Capture the cell that displays the provided text and extract its (X, Y) central coordinate. 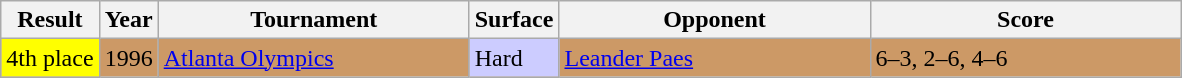
Tournament (314, 20)
Opponent (714, 20)
6–3, 2–6, 4–6 (1026, 58)
Surface (514, 20)
1996 (128, 58)
Score (1026, 20)
4th place (50, 58)
Hard (514, 58)
Leander Paes (714, 58)
Year (128, 20)
Atlanta Olympics (314, 58)
Result (50, 20)
